Pinpoint the cell where the given text exists, returning its [x, y] midpoint coordinate. 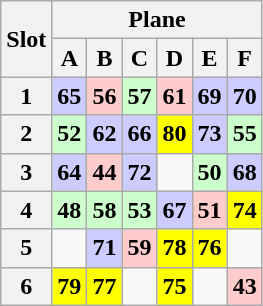
3 [26, 172]
56 [104, 96]
6 [26, 286]
66 [140, 134]
78 [174, 248]
77 [104, 286]
51 [210, 210]
53 [140, 210]
71 [104, 248]
1 [26, 96]
55 [244, 134]
76 [210, 248]
52 [70, 134]
62 [104, 134]
E [210, 58]
68 [244, 172]
48 [70, 210]
58 [104, 210]
75 [174, 286]
2 [26, 134]
67 [174, 210]
44 [104, 172]
59 [140, 248]
A [70, 58]
F [244, 58]
Plane [157, 20]
80 [174, 134]
65 [70, 96]
B [104, 58]
C [140, 58]
4 [26, 210]
Slot [26, 39]
57 [140, 96]
43 [244, 286]
73 [210, 134]
61 [174, 96]
70 [244, 96]
74 [244, 210]
5 [26, 248]
D [174, 58]
64 [70, 172]
69 [210, 96]
79 [70, 286]
72 [140, 172]
50 [210, 172]
